Scan for the cell matching the given text and deliver its (X, Y) coordinate at center. 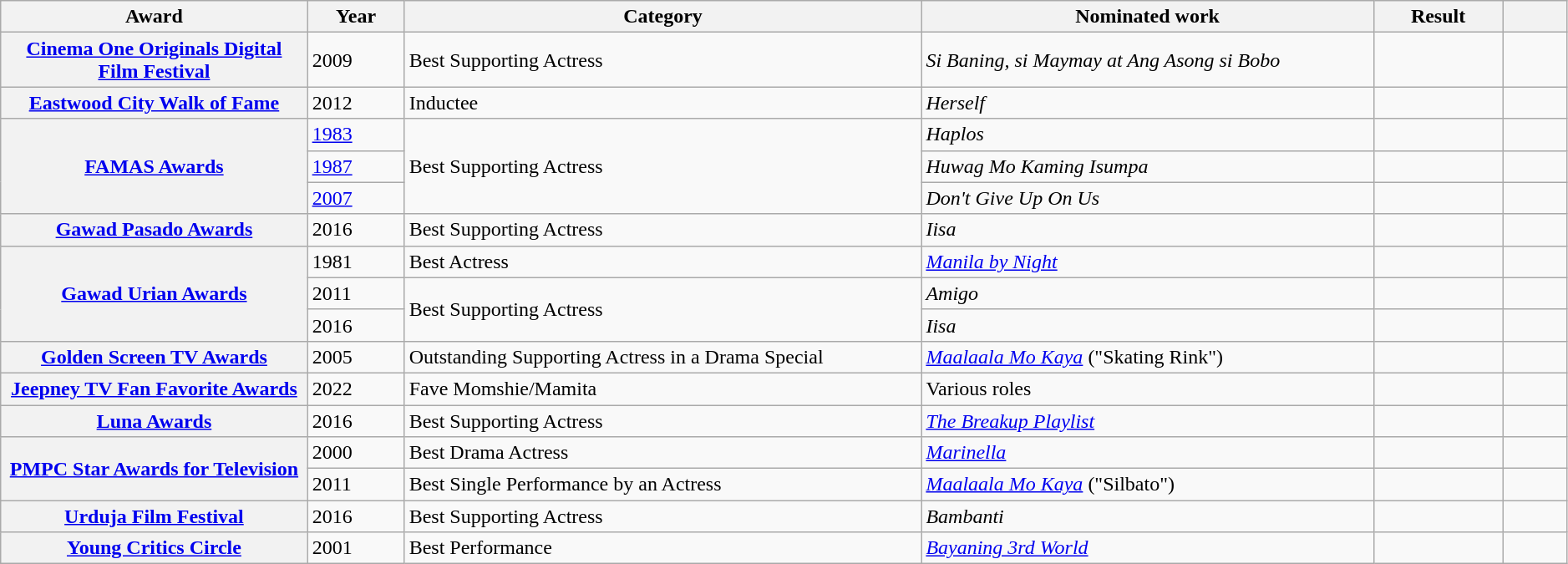
Best Actress (663, 262)
Fave Momshie/Mamita (663, 389)
Award (154, 17)
Si Baning, si Maymay at Ang Asong si Bobo (1148, 60)
Outstanding Supporting Actress in a Drama Special (663, 357)
Don't Give Up On Us (1148, 198)
2001 (356, 548)
2000 (356, 453)
Young Critics Circle (154, 548)
Eastwood City Walk of Fame (154, 103)
2009 (356, 60)
The Breakup Playlist (1148, 420)
2012 (356, 103)
Various roles (1148, 389)
Manila by Night (1148, 262)
Haplos (1148, 135)
Amigo (1148, 293)
Best Drama Actress (663, 453)
Bambanti (1148, 516)
Best Performance (663, 548)
Golden Screen TV Awards (154, 357)
1983 (356, 135)
2007 (356, 198)
Cinema One Originals Digital Film Festival (154, 60)
PMPC Star Awards for Television (154, 469)
Nominated work (1148, 17)
Inductee (663, 103)
Result (1439, 17)
Urduja Film Festival (154, 516)
2005 (356, 357)
Huwag Mo Kaming Isumpa (1148, 166)
Maalaala Mo Kaya ("Silbato") (1148, 485)
Jeepney TV Fan Favorite Awards (154, 389)
Best Single Performance by an Actress (663, 485)
Luna Awards (154, 420)
Maalaala Mo Kaya ("Skating Rink") (1148, 357)
1987 (356, 166)
Gawad Pasado Awards (154, 230)
Gawad Urian Awards (154, 293)
Category (663, 17)
Marinella (1148, 453)
Herself (1148, 103)
FAMAS Awards (154, 166)
2022 (356, 389)
1981 (356, 262)
Year (356, 17)
Bayaning 3rd World (1148, 548)
